Pinpoint the cell where the given text exists, returning its [X, Y] midpoint coordinate. 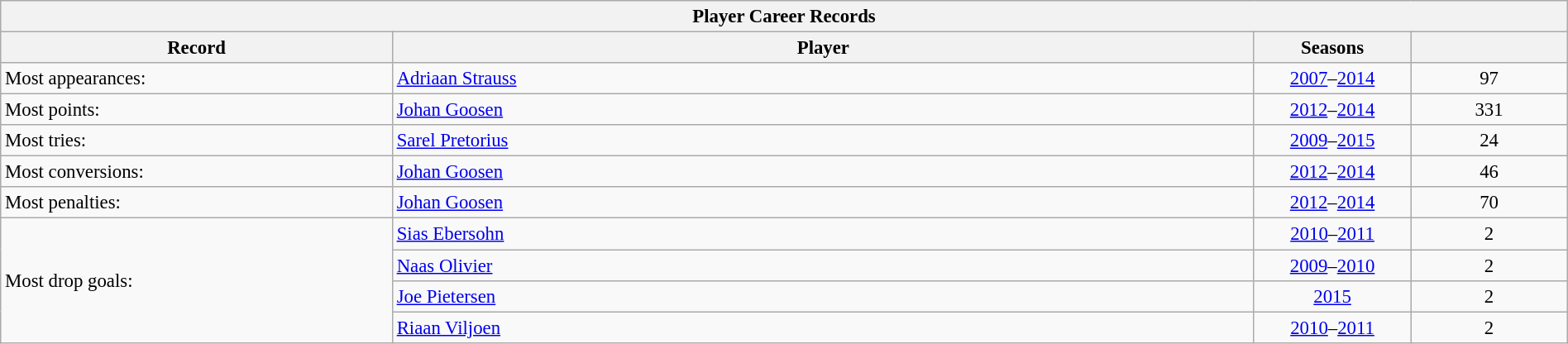
Most points: [197, 110]
Adriaan Strauss [823, 79]
2015 [1331, 296]
Joe Pietersen [823, 296]
Player [823, 48]
Riaan Viljoen [823, 327]
2007–2014 [1331, 79]
2009–2015 [1331, 141]
70 [1489, 203]
46 [1489, 172]
Sias Ebersohn [823, 234]
97 [1489, 79]
Sarel Pretorius [823, 141]
Most conversions: [197, 172]
331 [1489, 110]
Most penalties: [197, 203]
Record [197, 48]
Most tries: [197, 141]
Most drop goals: [197, 280]
2009–2010 [1331, 265]
Most appearances: [197, 79]
24 [1489, 141]
Player Career Records [784, 17]
Seasons [1331, 48]
Naas Olivier [823, 265]
